Return the (x, y) coordinate for the center point of the cell that contains the specified text.  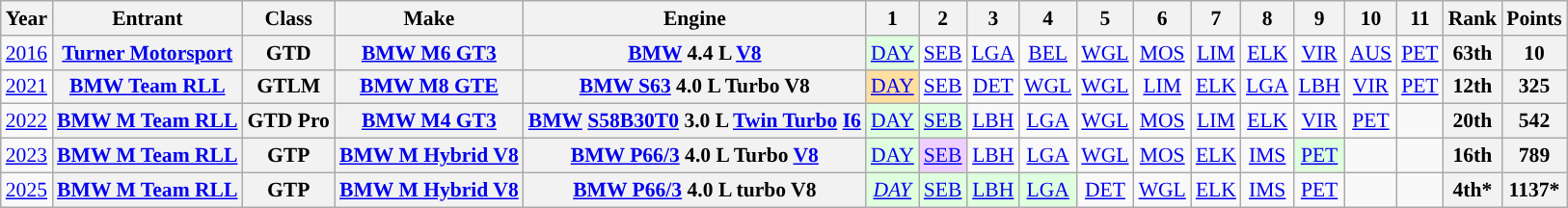
GTD (287, 53)
2016 (27, 53)
3 (993, 18)
1 (893, 18)
2025 (27, 190)
BMW Team RLL (147, 87)
542 (1534, 121)
BMW P66/3 4.0 L turbo V8 (694, 190)
Rank (1473, 18)
6 (1163, 18)
8 (1267, 18)
BMW M6 GT3 (429, 53)
5 (1105, 18)
20th (1473, 121)
Year (27, 18)
BMW M4 GT3 (429, 121)
Entrant (147, 18)
4th* (1473, 190)
BMW S63 4.0 L Turbo V8 (694, 87)
789 (1534, 156)
9 (1319, 18)
BMW 4.4 L V8 (694, 53)
Turner Motorsport (147, 53)
4 (1047, 18)
BMW S58B30T0 3.0 L Twin Turbo I6 (694, 121)
BMW M8 GTE (429, 87)
16th (1473, 156)
GTLM (287, 87)
BEL (1047, 53)
Class (287, 18)
BMW P66/3 4.0 L Turbo V8 (694, 156)
Make (429, 18)
2023 (27, 156)
GTD Pro (287, 121)
63th (1473, 53)
7 (1216, 18)
2 (943, 18)
11 (1419, 18)
1137* (1534, 190)
2022 (27, 121)
2021 (27, 87)
12th (1473, 87)
325 (1534, 87)
AUS (1371, 53)
Engine (694, 18)
Points (1534, 18)
